Capture the cell that displays the provided text and extract its (X, Y) central coordinate. 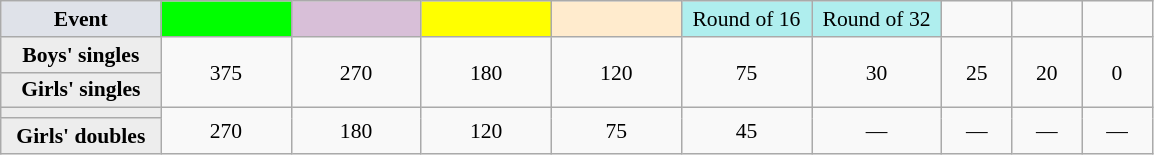
Round of 16 (746, 19)
45 (746, 131)
Girls' singles (81, 90)
0 (1117, 72)
375 (226, 72)
Boys' singles (81, 55)
Girls' doubles (81, 136)
Round of 32 (877, 19)
30 (877, 72)
20 (1047, 72)
Event (81, 19)
25 (977, 72)
